Output the (X, Y) coordinate of the center of the cell containing the given text.  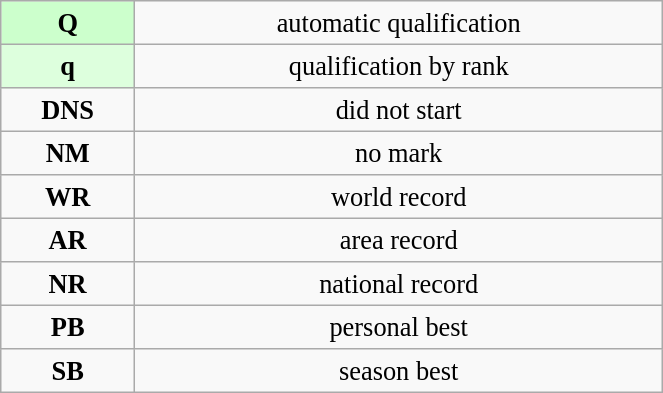
no mark (399, 153)
NM (68, 153)
personal best (399, 327)
season best (399, 371)
NR (68, 284)
q (68, 66)
qualification by rank (399, 66)
WR (68, 197)
did not start (399, 109)
DNS (68, 109)
PB (68, 327)
national record (399, 284)
Q (68, 22)
AR (68, 240)
SB (68, 371)
area record (399, 240)
automatic qualification (399, 22)
world record (399, 197)
